Scan for the cell matching the given text and deliver its (X, Y) coordinate at center. 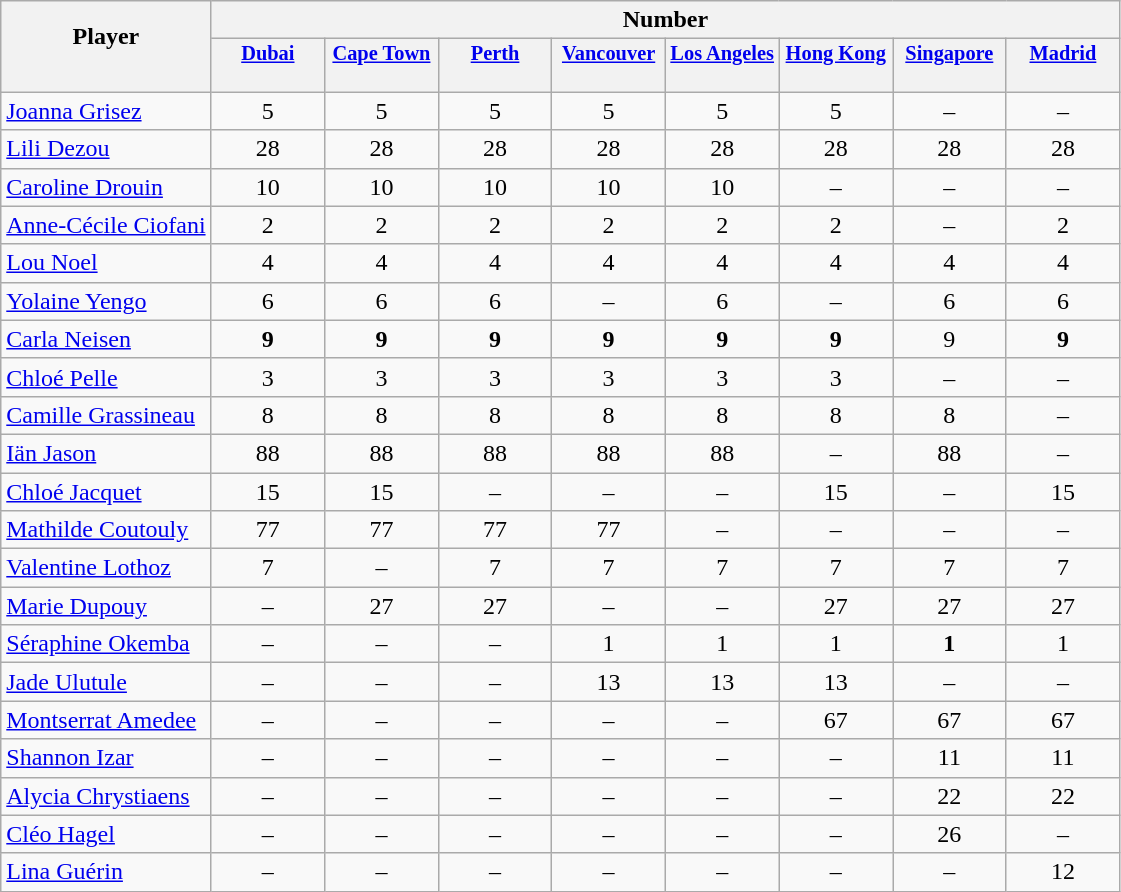
Joanna Grisez (106, 111)
Singapore (950, 54)
Lili Dezou (106, 149)
Los Angeles (722, 54)
Vancouver (609, 54)
Number (666, 20)
Mathilde Coutouly (106, 530)
Valentine Lothoz (106, 568)
Jade Ulutule (106, 682)
Perth (495, 54)
Lina Guérin (106, 872)
26 (950, 834)
Marie Dupouy (106, 606)
12 (1063, 872)
Alycia Chrystiaens (106, 796)
Séraphine Okemba (106, 644)
Caroline Drouin (106, 187)
Lou Noel (106, 263)
Hong Kong (836, 54)
Iän Jason (106, 453)
Player (106, 36)
Cape Town (382, 54)
Chloé Jacquet (106, 491)
Yolaine Yengo (106, 301)
Madrid (1063, 54)
Cléo Hagel (106, 834)
Chloé Pelle (106, 377)
Shannon Izar (106, 758)
Carla Neisen (106, 339)
Dubai (268, 54)
Camille Grassineau (106, 415)
Anne-Cécile Ciofani (106, 225)
Montserrat Amedee (106, 720)
